Detect which cell encompasses the target text, then output its [X, Y] center coordinate. 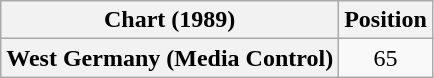
65 [386, 58]
West Germany (Media Control) [170, 58]
Chart (1989) [170, 20]
Position [386, 20]
